Identify which cell holds the provided text, then report its [X, Y] central coordinate. 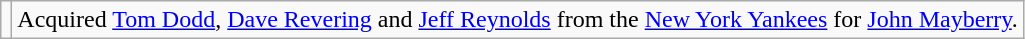
Acquired Tom Dodd, Dave Revering and Jeff Reynolds from the New York Yankees for John Mayberry. [518, 20]
